Search for the cell housing the specified text and yield its [X, Y] center coordinate. 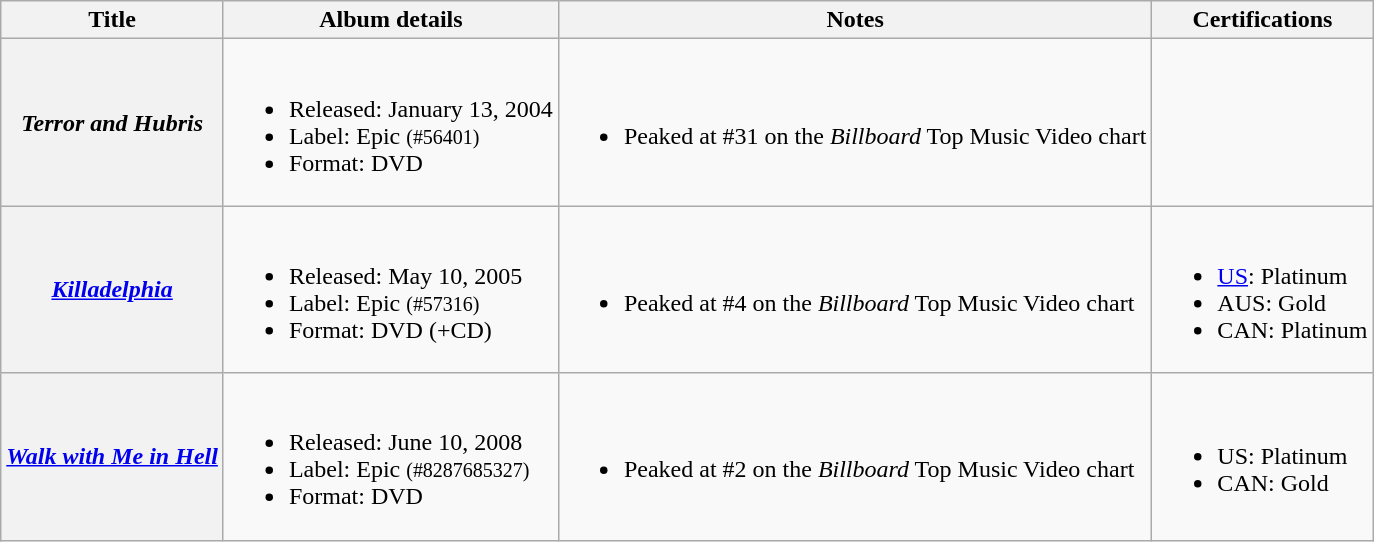
Notes [854, 20]
Peaked at #4 on the Billboard Top Music Video chart [854, 290]
Terror and Hubris [112, 122]
Album details [390, 20]
US: PlatinumCAN: Gold [1262, 456]
Peaked at #2 on the Billboard Top Music Video chart [854, 456]
Released: June 10, 2008Label: Epic (#8287685327)Format: DVD [390, 456]
Title [112, 20]
Walk with Me in Hell [112, 456]
US: PlatinumAUS: GoldCAN: Platinum [1262, 290]
Released: January 13, 2004Label: Epic (#56401)Format: DVD [390, 122]
Peaked at #31 on the Billboard Top Music Video chart [854, 122]
Released: May 10, 2005Label: Epic (#57316)Format: DVD (+CD) [390, 290]
Killadelphia [112, 290]
Certifications [1262, 20]
